Extract the (X, Y) coordinate from the center of the cell holding the provided text.  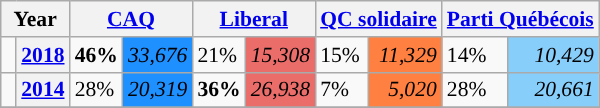
5,020 (406, 90)
7% (342, 90)
2014 (42, 90)
Liberal (254, 19)
15,308 (280, 55)
20,661 (553, 90)
CAQ (132, 19)
2018 (42, 55)
20,319 (158, 90)
46% (96, 55)
15% (342, 55)
14% (474, 55)
36% (218, 90)
Parti Québécois (520, 19)
11,329 (406, 55)
QC solidaire (378, 19)
Year (36, 19)
26,938 (280, 90)
10,429 (553, 55)
21% (218, 55)
33,676 (158, 55)
